Determine the [x, y] coordinate at the center of the cell enclosing the given text.  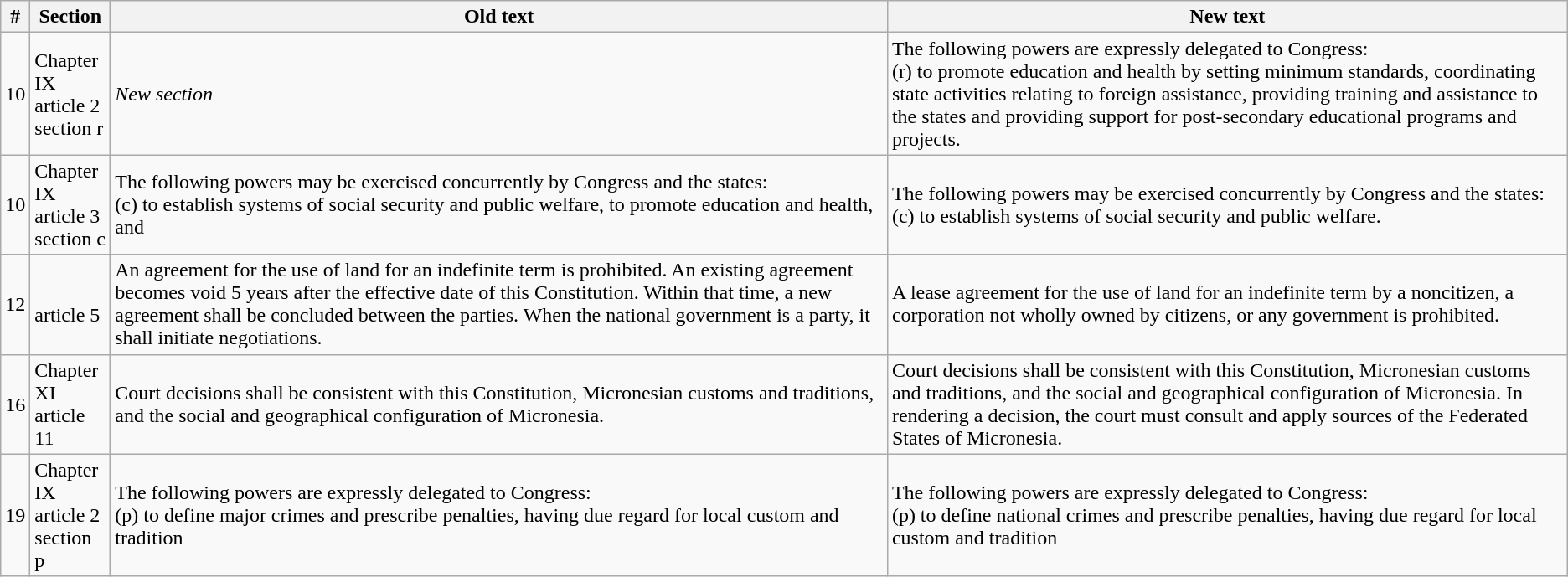
19 [15, 515]
New text [1227, 17]
Chapter IXarticle 2section r [70, 94]
# [15, 17]
Chapter IXarticle 3section c [70, 204]
Section [70, 17]
The following powers may be exercised concurrently by Congress and the states:(c) to establish systems of social security and public welfare. [1227, 204]
Chapter IXarticle 2section p [70, 515]
Old text [499, 17]
16 [15, 404]
article 5 [70, 305]
New section [499, 94]
Chapter XIarticle 11 [70, 404]
12 [15, 305]
